Detect which cell encompasses the target text, then output its [x, y] center coordinate. 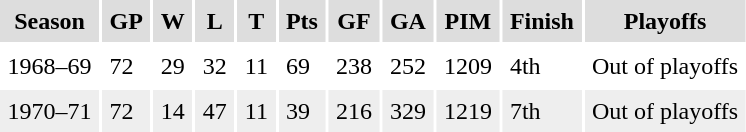
GA [408, 21]
4th [542, 66]
PIM [468, 21]
1968–69 [50, 66]
329 [408, 111]
39 [302, 111]
T [256, 21]
216 [354, 111]
32 [214, 66]
47 [214, 111]
Finish [542, 21]
Pts [302, 21]
GF [354, 21]
L [214, 21]
1970–71 [50, 111]
7th [542, 111]
14 [172, 111]
1219 [468, 111]
238 [354, 66]
Season [50, 21]
69 [302, 66]
29 [172, 66]
1209 [468, 66]
GP [126, 21]
W [172, 21]
252 [408, 66]
Playoffs [664, 21]
